For the text-containing cell, return its midpoint in [X, Y] coordinate format. 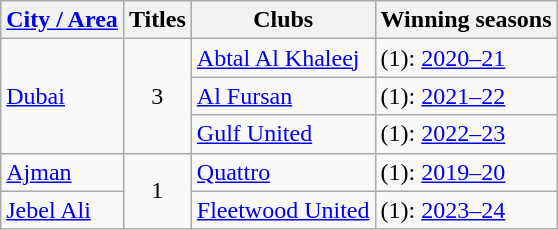
(1): 2020–21 [466, 58]
City / Area [62, 20]
Jebel Ali [62, 210]
Titles [157, 20]
Gulf United [283, 134]
Ajman [62, 172]
Dubai [62, 96]
Quattro [283, 172]
(1): 2023–24 [466, 210]
(1): 2019–20 [466, 172]
Al Fursan [283, 96]
(1): 2021–22 [466, 96]
Fleetwood United [283, 210]
Winning seasons [466, 20]
(1): 2022–23 [466, 134]
Clubs [283, 20]
Abtal Al Khaleej [283, 58]
1 [157, 191]
3 [157, 96]
